For the text-containing cell, return its midpoint in [X, Y] coordinate format. 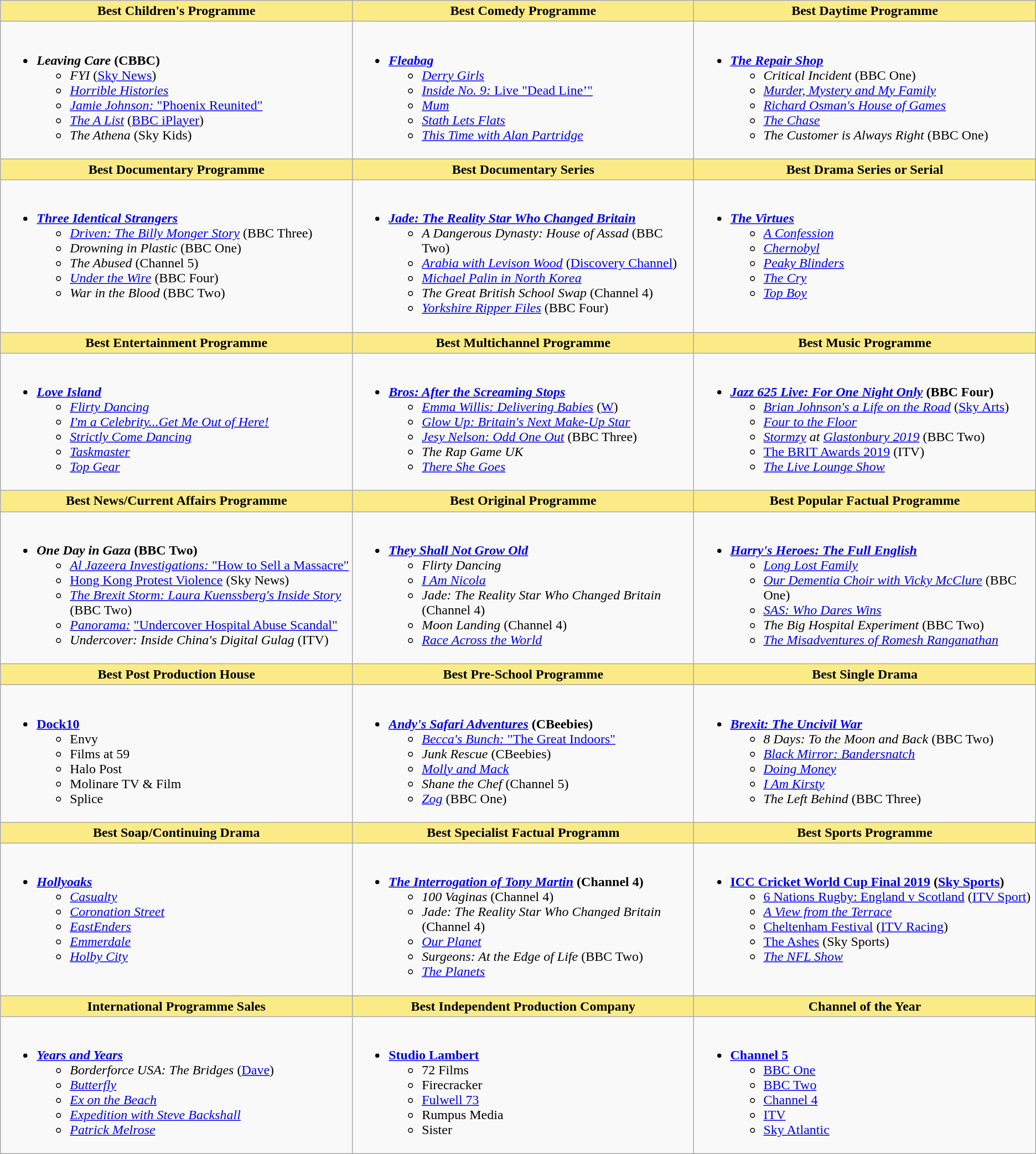
Best Soap/Continuing Drama [177, 832]
Best Documentary Programme [177, 169]
Best Documentary Series [524, 169]
Best Original Programme [524, 501]
Andy's Safari Adventures (CBeebies)Becca's Bunch: "The Great Indoors"Junk Rescue (CBeebies)Molly and MackShane the Chef (Channel 5)Zog (BBC One) [524, 753]
Studio Lambert72 FilmsFirecrackerFulwell 73Rumpus MediaSister [524, 1085]
Best Daytime Programme [864, 11]
International Programme Sales [177, 1006]
Channel of the Year [864, 1006]
Best Entertainment Programme [177, 343]
Best Multichannel Programme [524, 343]
They Shall Not Grow OldFlirty DancingI Am NicolaJade: The Reality Star Who Changed Britain (Channel 4)Moon Landing (Channel 4)Race Across the World [524, 588]
Best Specialist Factual Programm [524, 832]
Best Sports Programme [864, 832]
Channel 5BBC OneBBC TwoChannel 4ITVSky Atlantic [864, 1085]
Dock10EnvyFilms at 59Halo PostMolinare TV & FilmSplice [177, 753]
Years and YearsBorderforce USA: The Bridges (Dave)ButterflyEx on the BeachExpedition with Steve BackshallPatrick Melrose [177, 1085]
Best Music Programme [864, 343]
Best Independent Production Company [524, 1006]
Best Post Production House [177, 674]
Best News/Current Affairs Programme [177, 501]
The VirtuesA ConfessionChernobylPeaky BlindersThe CryTop Boy [864, 256]
Best Pre-School Programme [524, 674]
FleabagDerry GirlsInside No. 9: Live "Dead Line’"MumStath Lets FlatsThis Time with Alan Partridge [524, 90]
Best Popular Factual Programme [864, 501]
Best Comedy Programme [524, 11]
Love IslandFlirty DancingI'm a Celebrity...Get Me Out of Here!Strictly Come DancingTaskmasterTop Gear [177, 422]
The Repair ShopCritical Incident (BBC One)Murder, Mystery and My FamilyRichard Osman's House of GamesThe ChaseThe Customer is Always Right (BBC One) [864, 90]
Best Single Drama [864, 674]
Best Children's Programme [177, 11]
HollyoaksCasualtyCoronation StreetEastEndersEmmerdaleHolby City [177, 919]
Brexit: The Uncivil War8 Days: To the Moon and Back (BBC Two)Black Mirror: BandersnatchDoing MoneyI Am KirstyThe Left Behind (BBC Three) [864, 753]
Best Drama Series or Serial [864, 169]
Leaving Care (CBBC)FYI (Sky News)Horrible HistoriesJamie Johnson: "Phoenix Reunited"The A List (BBC iPlayer)The Athena (Sky Kids) [177, 90]
